Determine the (X, Y) coordinate at the center of the cell enclosing the given text.  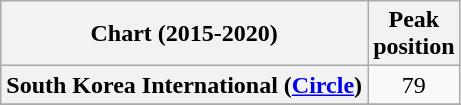
79 (414, 85)
Chart (2015-2020) (184, 34)
South Korea International (Circle) (184, 85)
Peakposition (414, 34)
